Provide the (X, Y) coordinate of the cell's center where the given text is located.  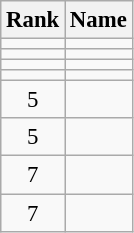
Name (99, 20)
Rank (33, 20)
